Provide the [x, y] coordinate of the cell's center where the given text is located.  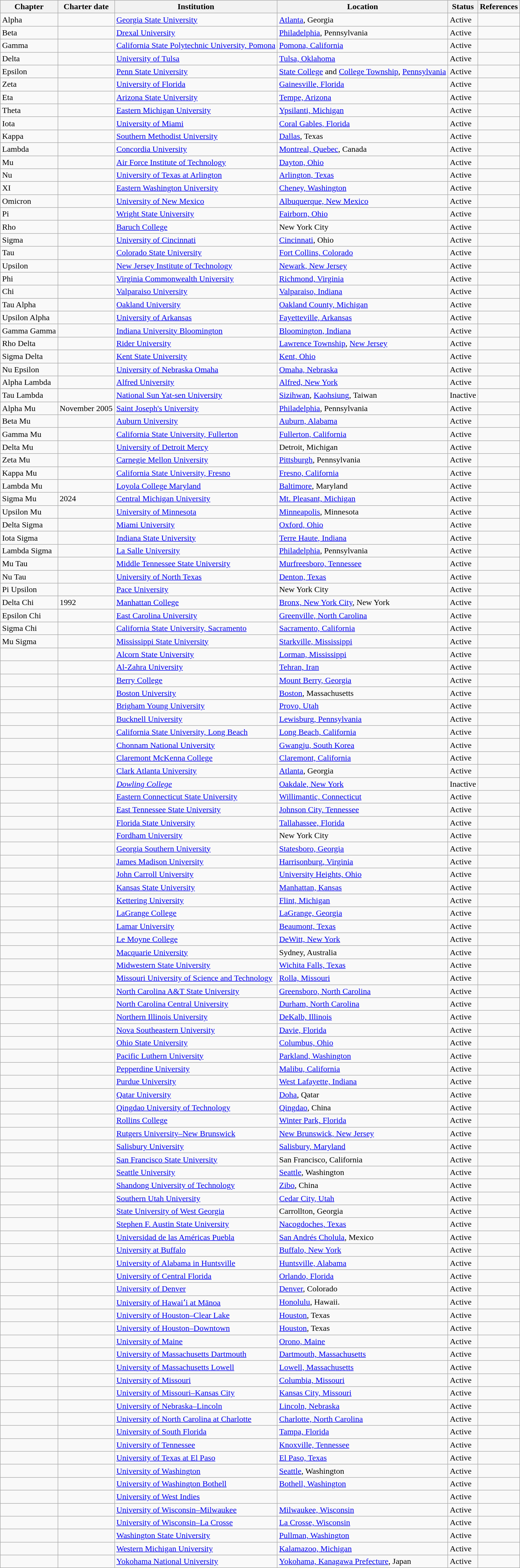
Baruch College [196, 227]
Theta [29, 110]
University of Cincinnati [196, 240]
Zibo, China [362, 1185]
University of Denver [196, 1289]
Brigham Young University [196, 706]
Fordham University [196, 836]
Clark Atlanta University [196, 771]
Davie, Florida [362, 1030]
Upsilon Mu [29, 512]
Miami University [196, 525]
Eastern Connecticut State University [196, 797]
November 2005 [86, 408]
Manhattan, Kansas [362, 887]
Universidad de las Américas Puebla [196, 1237]
Beaumont, Texas [362, 926]
Pacific Luthern University [196, 1056]
Drexal University [196, 33]
University of Miami [196, 123]
Stephen F. Austin State University [196, 1224]
Fairborn, Ohio [362, 214]
East Tennessee State University [196, 810]
Beta Mu [29, 421]
Wichita Falls, Texas [362, 965]
University of Maine [196, 1341]
Zeta [29, 84]
Berry College [196, 680]
Murfreesboro, Tennessee [362, 563]
Tau [29, 253]
Ohio State University [196, 1043]
Flint, Michigan [362, 900]
University of North Carolina at Charlotte [196, 1419]
Epsilon [29, 71]
California State University, Fresno [196, 473]
Oxford, Ohio [362, 525]
Kansas City, Missouri [362, 1393]
University of Washington [196, 1471]
Provo, Utah [362, 706]
Sigma Delta [29, 356]
Lincoln, Nebraska [362, 1406]
James Madison University [196, 862]
Bronx, New York City, New York [362, 603]
Bucknell University [196, 719]
University of Florida [196, 84]
Durham, North Carolina [362, 1004]
Tau Alpha [29, 305]
Yokohama National University [196, 1562]
Chapter [29, 7]
Buffalo, New York [362, 1250]
Phi [29, 279]
Zeta Mu [29, 460]
Central Michigan University [196, 499]
Southern Utah University [196, 1198]
Midwestern State University [196, 965]
National Sun Yat-sen University [196, 395]
Winter Park, Florida [362, 1121]
Orlando, Florida [362, 1276]
Le Moyne College [196, 939]
1992 [86, 603]
Salisbury, Maryland [362, 1146]
Cincinnati, Ohio [362, 240]
Kettering University [196, 900]
Delta Sigma [29, 525]
Tehran, Iran [362, 667]
Charter date [86, 7]
Kansas State University [196, 887]
California State University, Sacramento [196, 628]
Indiana State University [196, 538]
Pittsburgh, Pennsylvania [362, 460]
Nacogdoches, Texas [362, 1224]
University of New Mexico [196, 201]
Fayetteville, Arkansas [362, 317]
Washington State University [196, 1536]
North Carolina Central University [196, 1004]
Arlington, Texas [362, 175]
Shandong University of Technology [196, 1185]
Coral Gables, Florida [362, 123]
Pi Upsilon [29, 590]
University of Tulsa [196, 59]
Mount Berry, Georgia [362, 680]
DeWitt, New York [362, 939]
Gamma Mu [29, 434]
Columbus, Ohio [362, 1043]
Cheney, Washington [362, 188]
Missouri University of Science and Technology [196, 978]
Lorman, Mississippi [362, 654]
Lambda Sigma [29, 551]
University of Houston–Downtown [196, 1328]
University Heights, Ohio [362, 875]
Auburn, Alabama [362, 421]
Pepperdine University [196, 1069]
Alpha Lambda [29, 382]
Nu Tau [29, 577]
Delta [29, 59]
Pomona, California [362, 46]
San Francisco, California [362, 1159]
San Andrés Cholula, Mexico [362, 1237]
Al-Zahra University [196, 667]
Loyola College Maryland [196, 486]
Lawrence Township, New Jersey [362, 343]
University of Missouri [196, 1380]
University of Nebraska Omaha [196, 369]
Doha, Qatar [362, 1095]
Denton, Texas [362, 577]
Gainesville, Florida [362, 84]
State University of West Georgia [196, 1211]
Carrollton, Georgia [362, 1211]
Pace University [196, 590]
Location [362, 7]
Rolla, Missouri [362, 978]
Statesboro, Georgia [362, 849]
University of Detroit Mercy [196, 447]
Sigma Mu [29, 499]
Seattle University [196, 1172]
Oakdale, New York [362, 784]
University of Massachusetts Lowell [196, 1367]
Concordia University [196, 149]
Virginia Commonwealth University [196, 279]
Beta [29, 33]
East Carolina University [196, 616]
Oakland County, Michigan [362, 305]
Dartmouth, Massachusetts [362, 1354]
Auburn University [196, 421]
Kappa Mu [29, 473]
Saint Joseph's University [196, 408]
Fresno, California [362, 473]
Dayton, Ohio [362, 162]
John Carroll University [196, 875]
Kalamazoo, Michigan [362, 1549]
Rho Delta [29, 343]
Terre Haute, Indiana [362, 538]
Rho [29, 227]
Upsilon Alpha [29, 317]
California State University, Fullerton [196, 434]
Epsilon Chi [29, 616]
Southern Methodist University [196, 136]
Wright State University [196, 214]
Lamar University [196, 926]
Penn State University [196, 71]
Rutgers University–New Brunswick [196, 1133]
Harrisonburg, Virginia [362, 862]
Tau Lambda [29, 395]
Bothell, Washington [362, 1484]
Macquarie University [196, 952]
Kent State University [196, 356]
Albuquerque, New Mexico [362, 201]
Gamma [29, 46]
Tempe, Arizona [362, 97]
Boston University [196, 693]
Lambda [29, 149]
Mu [29, 162]
Sydney, Australia [362, 952]
Rollins College [196, 1121]
La Salle University [196, 551]
Johnson City, Tennessee [362, 810]
DeKalb, Illinois [362, 1017]
Manhattan College [196, 603]
University of Alabama in Huntsville [196, 1263]
University of Minnesota [196, 512]
Ypsilanti, Michigan [362, 110]
Milwaukee, Wisconsin [362, 1510]
Nu [29, 175]
Fullerton, California [362, 434]
New Jersey Institute of Technology [196, 266]
Eastern Washington University [196, 188]
2024 [86, 499]
Iota [29, 123]
LaGrange, Georgia [362, 913]
Dallas, Texas [362, 136]
Pullman, Washington [362, 1536]
University of Tennessee [196, 1445]
Tulsa, Oklahoma [362, 59]
Huntsville, Alabama [362, 1263]
Alfred, New York [362, 382]
Mississippi State University [196, 641]
Chonnam National University [196, 745]
Kent, Ohio [362, 356]
Orono, Maine [362, 1341]
Sizihwan, Kaohsiung, Taiwan [362, 395]
Mu Tau [29, 563]
Lambda Mu [29, 486]
Denver, Colorado [362, 1289]
Delta Mu [29, 447]
Sigma Chi [29, 628]
University of South Florida [196, 1432]
University of Massachusetts Dartmouth [196, 1354]
Minneapolis, Minnesota [362, 512]
Montreal, Quebec, Canada [362, 149]
Carnegie Mellon University [196, 460]
University of West Indies [196, 1497]
Greensboro, North Carolina [362, 991]
Status [463, 7]
Purdue University [196, 1082]
University of North Texas [196, 577]
Sigma [29, 240]
San Francisco State University [196, 1159]
Starkville, Mississippi [362, 641]
Middle Tennessee State University [196, 563]
University of Houston–Clear Lake [196, 1316]
West Lafayette, Indiana [362, 1082]
Colorado State University [196, 253]
El Paso, Texas [362, 1458]
Claremont McKenna College [196, 758]
Institution [196, 7]
Georgia Southern University [196, 849]
Eta [29, 97]
Yokohama, Kanagawa Prefecture, Japan [362, 1562]
University of Central Florida [196, 1276]
Long Beach, California [362, 732]
Oakland University [196, 305]
Kappa [29, 136]
Baltimore, Maryland [362, 486]
Florida State University [196, 823]
Air Force Institute of Technology [196, 162]
Arizona State University [196, 97]
Omaha, Nebraska [362, 369]
Delta Chi [29, 603]
Eastern Michigan University [196, 110]
University of Wisconsin–La Crosse [196, 1523]
Alpha Mu [29, 408]
Lowell, Massachusetts [362, 1367]
University of Texas at El Paso [196, 1458]
Fort Collins, Colorado [362, 253]
Qatar University [196, 1095]
Mt. Pleasant, Michigan [362, 499]
Willimantic, Connecticut [362, 797]
Qingdao University of Technology [196, 1108]
LaGrange College [196, 913]
University of Texas at Arlington [196, 175]
Boston, Massachusetts [362, 693]
Georgia State University [196, 20]
Qingdao, China [362, 1108]
Alfred University [196, 382]
Indiana University Bloomington [196, 330]
Chi [29, 292]
Parkland, Washington [362, 1056]
California State University, Long Beach [196, 732]
Newark, New Jersey [362, 266]
Detroit, Michigan [362, 447]
Malibu, California [362, 1069]
Nova Southeastern University [196, 1030]
Northern Illinois University [196, 1017]
Western Michigan University [196, 1549]
University of Arkansas [196, 317]
Upsilon [29, 266]
Cedar City, Utah [362, 1198]
Omicron [29, 201]
New Brunswick, New Jersey [362, 1133]
References [499, 7]
Greenville, North Carolina [362, 616]
Richmond, Virginia [362, 279]
University of Nebraska–Lincoln [196, 1406]
Charlotte, North Carolina [362, 1419]
Dowling College [196, 784]
California State Polytechnic University, Pomona [196, 46]
Knoxville, Tennessee [362, 1445]
Salisbury University [196, 1146]
Claremont, California [362, 758]
State College and College Township, Pennsylvania [362, 71]
Gwangju, South Korea [362, 745]
Alcorn State University [196, 654]
Tallahassee, Florida [362, 823]
Sacramento, California [362, 628]
Mu Sigma [29, 641]
Tampa, Florida [362, 1432]
North Carolina A&T State University [196, 991]
University of Washington Bothell [196, 1484]
Honolulu, Hawaii. [362, 1302]
Valparaiso, Indiana [362, 292]
XI [29, 188]
University of Wisconsin–Milwaukee [196, 1510]
Nu Epsilon [29, 369]
Iota Sigma [29, 538]
University of Hawaiʻi at Mānoa [196, 1302]
Columbia, Missouri [362, 1380]
Lewisburg, Pennsylvania [362, 719]
La Crosse, Wisconsin [362, 1523]
Bloomington, Indiana [362, 330]
Rider University [196, 343]
Gamma Gamma [29, 330]
Valparaiso University [196, 292]
University of Missouri–Kansas City [196, 1393]
Pi [29, 214]
University at Buffalo [196, 1250]
Alpha [29, 20]
